Detect which cell encompasses the target text, then output its [x, y] center coordinate. 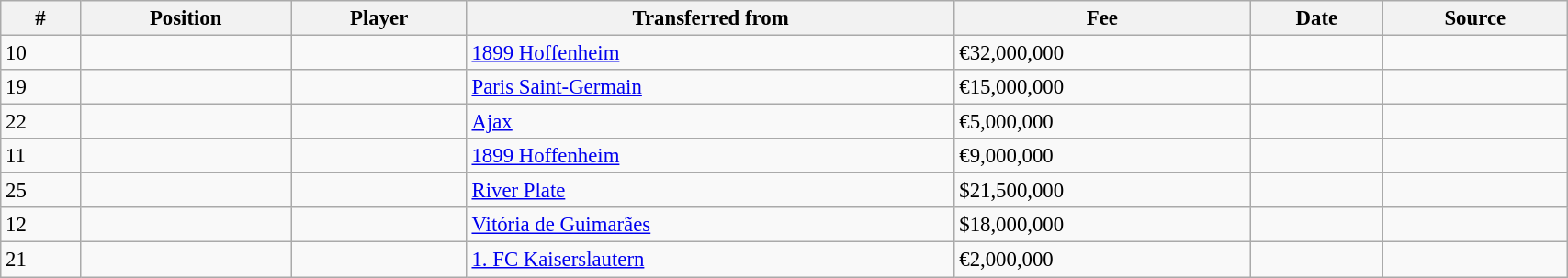
Position [186, 18]
Paris Saint-Germain [711, 87]
Ajax [711, 122]
Vitória de Guimarães [711, 225]
River Plate [711, 191]
€32,000,000 [1102, 53]
Player [378, 18]
€5,000,000 [1102, 122]
1. FC Kaiserslautern [711, 260]
€15,000,000 [1102, 87]
$21,500,000 [1102, 191]
€9,000,000 [1102, 156]
12 [40, 225]
Transferred from [711, 18]
22 [40, 122]
19 [40, 87]
€2,000,000 [1102, 260]
Source [1475, 18]
25 [40, 191]
Fee [1102, 18]
21 [40, 260]
10 [40, 53]
$18,000,000 [1102, 225]
# [40, 18]
Date [1317, 18]
11 [40, 156]
